Identify which cell holds the provided text, then report its (x, y) central coordinate. 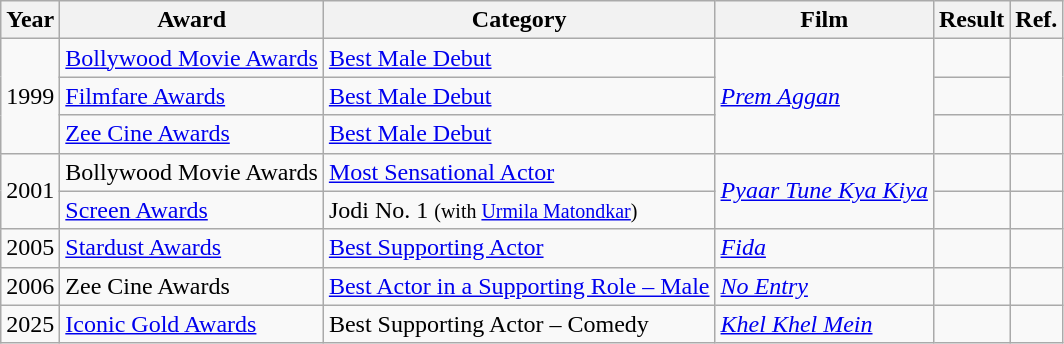
No Entry (824, 286)
Award (192, 20)
Fida (824, 248)
Jodi No. 1 (with Urmila Matondkar) (519, 210)
2006 (30, 286)
Category (519, 20)
Most Sensational Actor (519, 172)
Best Supporting Actor – Comedy (519, 324)
2001 (30, 191)
Khel Khel Mein (824, 324)
Film (824, 20)
Result (971, 20)
Year (30, 20)
1999 (30, 96)
Stardust Awards (192, 248)
Pyaar Tune Kya Kiya (824, 191)
2005 (30, 248)
2025 (30, 324)
Iconic Gold Awards (192, 324)
Filmfare Awards (192, 96)
Screen Awards (192, 210)
Ref. (1036, 20)
Best Actor in a Supporting Role – Male (519, 286)
Prem Aggan (824, 96)
Best Supporting Actor (519, 248)
